Return [X, Y] of the center of cell containing provided text 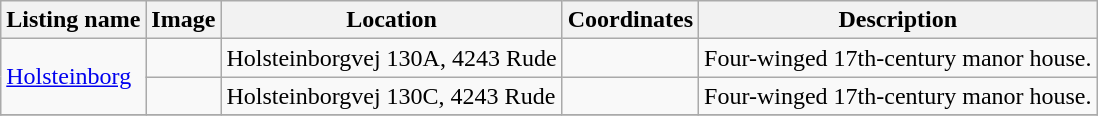
Holsteinborgvej 130C, 4243 Rude [392, 96]
Holsteinborg [74, 77]
Coordinates [630, 20]
Description [898, 20]
Holsteinborgvej 130A, 4243 Rude [392, 58]
Image [184, 20]
Location [392, 20]
Listing name [74, 20]
